Provide the (x, y) coordinate of the cell's center where the given text is located.  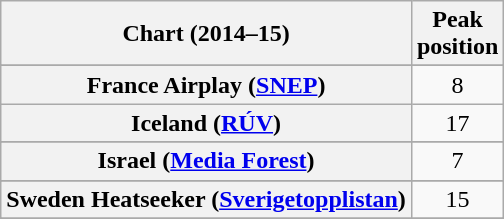
Peakposition (457, 34)
8 (457, 85)
Israel (Media Forest) (206, 161)
Sweden Heatseeker (Sverigetopplistan) (206, 199)
France Airplay (SNEP) (206, 85)
Iceland (RÚV) (206, 123)
7 (457, 161)
15 (457, 199)
Chart (2014–15) (206, 34)
17 (457, 123)
